Determine the (X, Y) coordinate at the center of the cell enclosing the given text.  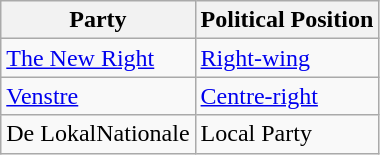
Local Party (287, 134)
Right-wing (287, 58)
Venstre (98, 96)
Party (98, 20)
De LokalNationale (98, 134)
Political Position (287, 20)
The New Right (98, 58)
Centre-right (287, 96)
